Scan for the cell matching the given text and deliver its [x, y] coordinate at center. 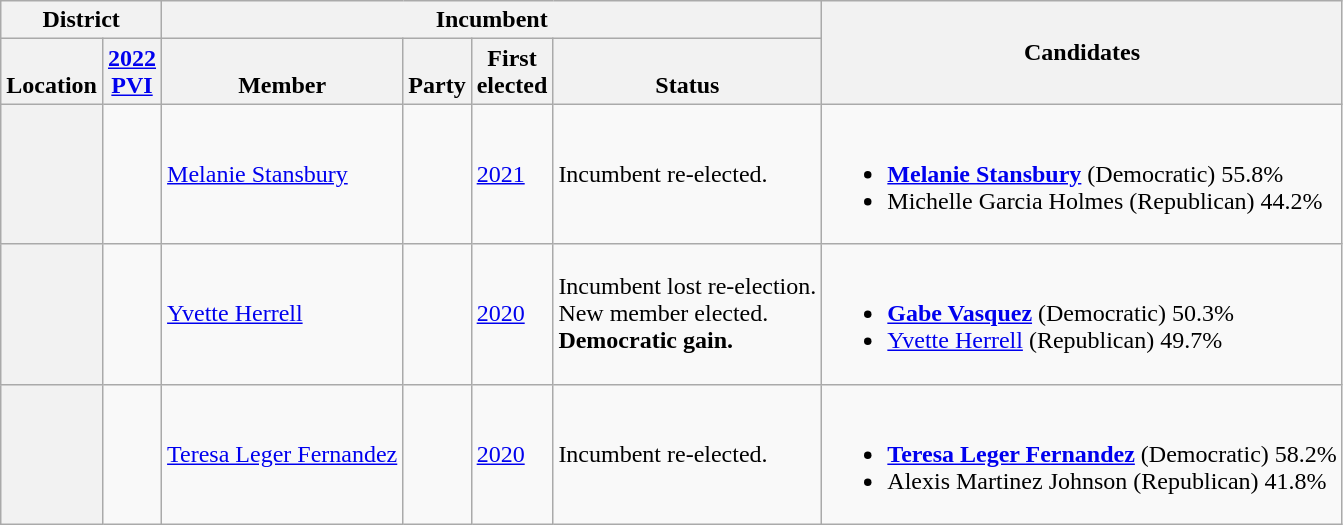
Party [437, 72]
District [82, 20]
Location [52, 72]
Yvette Herrell [282, 314]
Melanie Stansbury [282, 174]
Member [282, 72]
Melanie Stansbury (Democratic) 55.8%Michelle Garcia Holmes (Republican) 44.2% [1082, 174]
Teresa Leger Fernandez [282, 454]
Candidates [1082, 52]
Incumbent [492, 20]
2021 [512, 174]
Firstelected [512, 72]
2022PVI [132, 72]
Teresa Leger Fernandez (Democratic) 58.2%Alexis Martinez Johnson (Republican) 41.8% [1082, 454]
Incumbent lost re-election.New member elected.Democratic gain. [688, 314]
Status [688, 72]
Gabe Vasquez (Democratic) 50.3%Yvette Herrell (Republican) 49.7% [1082, 314]
